Return the [X, Y] coordinate for the center point of the cell that contains the specified text.  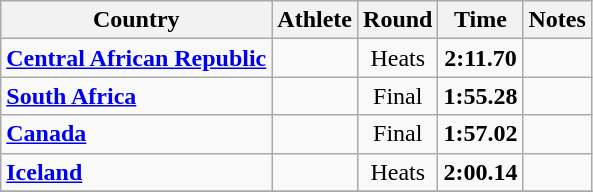
1:57.02 [480, 134]
Iceland [136, 172]
Round [398, 20]
Central African Republic [136, 58]
Time [480, 20]
2:00.14 [480, 172]
Country [136, 20]
1:55.28 [480, 96]
2:11.70 [480, 58]
Athlete [315, 20]
Canada [136, 134]
Notes [557, 20]
South Africa [136, 96]
